Find where the given text appears and provide that cell's center as (x, y) coordinate. 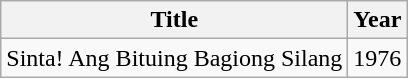
Sinta! Ang Bituing Bagiong Silang (174, 58)
Title (174, 20)
Year (378, 20)
1976 (378, 58)
